Scan for the cell matching the given text and deliver its (X, Y) coordinate at center. 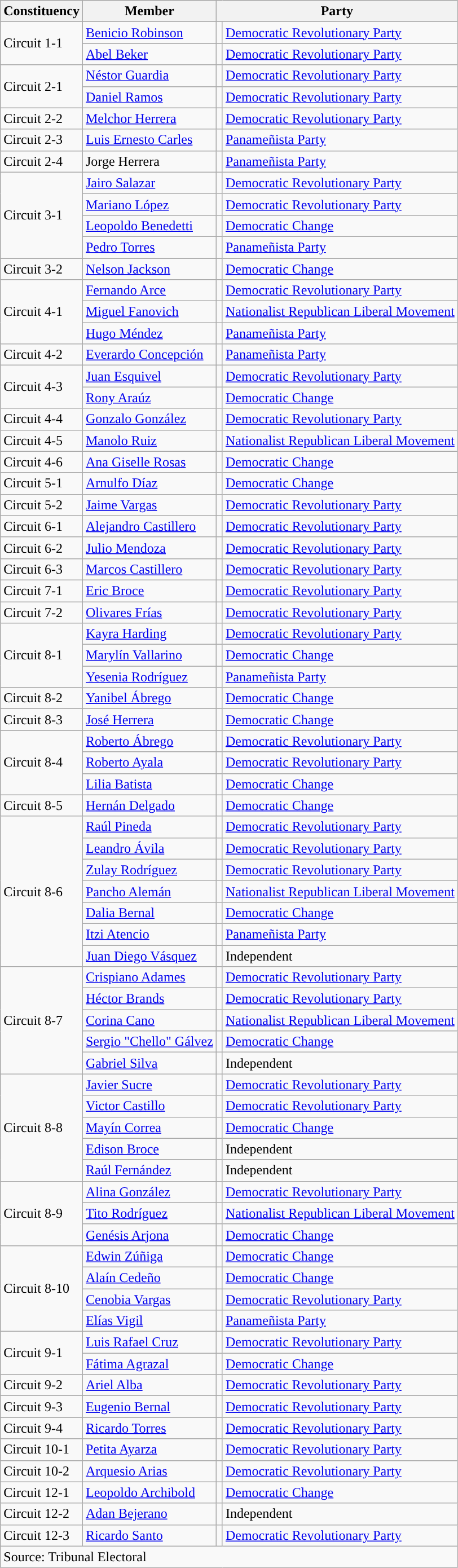
Circuit 8-5 (42, 805)
Circuit 9-4 (42, 1428)
Héctor Brands (149, 999)
Hernán Delgado (149, 805)
Circuit 8-4 (42, 763)
Circuit 9-2 (42, 1385)
Roberto Ábrego (149, 741)
Hugo Méndez (149, 333)
Arnulfo Díaz (149, 483)
Juan Diego Vásquez (149, 956)
Circuit 9-3 (42, 1407)
Luis Ernesto Carles (149, 140)
Cenobia Vargas (149, 1299)
Jairo Salazar (149, 183)
Néstor Guardia (149, 76)
Circuit 8-2 (42, 698)
Circuit 8-10 (42, 1288)
Circuit 3-1 (42, 215)
Circuit 5-2 (42, 505)
Ricardo Torres (149, 1428)
Circuit 12-2 (42, 1514)
Circuit 8-8 (42, 1127)
Circuit 12-1 (42, 1492)
Ariel Alba (149, 1385)
Everardo Concepción (149, 355)
Petita Ayarza (149, 1450)
Marcos Castillero (149, 569)
Circuit 8-6 (42, 891)
Rony Araúz (149, 398)
Crispiano Adames (149, 977)
Circuit 3-2 (42, 269)
Abel Beker (149, 54)
Circuit 4-4 (42, 419)
Manolo Ruiz (149, 441)
Luis Rafael Cruz (149, 1342)
Melchor Herrera (149, 118)
Zulay Rodríguez (149, 870)
Gonzalo González (149, 419)
Miguel Fanovich (149, 312)
Marylín Vallarino (149, 655)
Mayín Correa (149, 1127)
Edwin Zúñiga (149, 1256)
Daniel Ramos (149, 97)
Constituency (42, 11)
Roberto Ayala (149, 763)
Kayra Harding (149, 634)
José Herrera (149, 720)
Circuit 7-2 (42, 612)
Sergio "Chello" Gálvez (149, 1042)
Gabriel Silva (149, 1063)
Javier Sucre (149, 1085)
Edison Broce (149, 1149)
Lilia Batista (149, 784)
Tito Rodríguez (149, 1213)
Corina Cano (149, 1020)
Ana Giselle Rosas (149, 462)
Circuit 4-5 (42, 441)
Mariano López (149, 204)
Ricardo Santo (149, 1535)
Adan Bejerano (149, 1514)
Circuit 4-3 (42, 387)
Genésis Arjona (149, 1235)
Circuit 2-4 (42, 161)
Circuit 6-3 (42, 569)
Member (149, 11)
Eric Broce (149, 591)
Julio Mendoza (149, 548)
Party (337, 11)
Circuit 7-1 (42, 591)
Circuit 6-1 (42, 526)
Fátima Agrazal (149, 1364)
Circuit 2-2 (42, 118)
Yanibel Ábrego (149, 698)
Circuit 4-2 (42, 355)
Circuit 8-7 (42, 1020)
Alina González (149, 1192)
Jorge Herrera (149, 161)
Circuit 1-1 (42, 43)
Nelson Jackson (149, 269)
Itzi Atencio (149, 934)
Alaín Cedeño (149, 1278)
Circuit 2-3 (42, 140)
Fernando Arce (149, 290)
Pancho Alemán (149, 891)
Leopoldo Benedetti (149, 226)
Source: Tribunal Electoral (229, 1557)
Circuit 10-1 (42, 1450)
Victor Castillo (149, 1106)
Circuit 5-1 (42, 483)
Circuit 12-3 (42, 1535)
Olivares Frías (149, 612)
Alejandro Castillero (149, 526)
Jaime Vargas (149, 505)
Leandro Ávila (149, 848)
Juan Esquivel (149, 376)
Benicio Robinson (149, 33)
Leopoldo Archibold (149, 1492)
Circuit 6-2 (42, 548)
Raúl Fernández (149, 1170)
Circuit 4-1 (42, 312)
Circuit 8-3 (42, 720)
Dalia Bernal (149, 913)
Yesenia Rodríguez (149, 677)
Arquesio Arias (149, 1471)
Pedro Torres (149, 247)
Circuit 9-1 (42, 1353)
Circuit 10-2 (42, 1471)
Circuit 2-1 (42, 86)
Eugenio Bernal (149, 1407)
Circuit 4-6 (42, 462)
Circuit 8-9 (42, 1213)
Raúl Pineda (149, 827)
Circuit 8-1 (42, 655)
Elías Vigil (149, 1321)
